Extract the (X, Y) coordinate from the center of the cell holding the provided text.  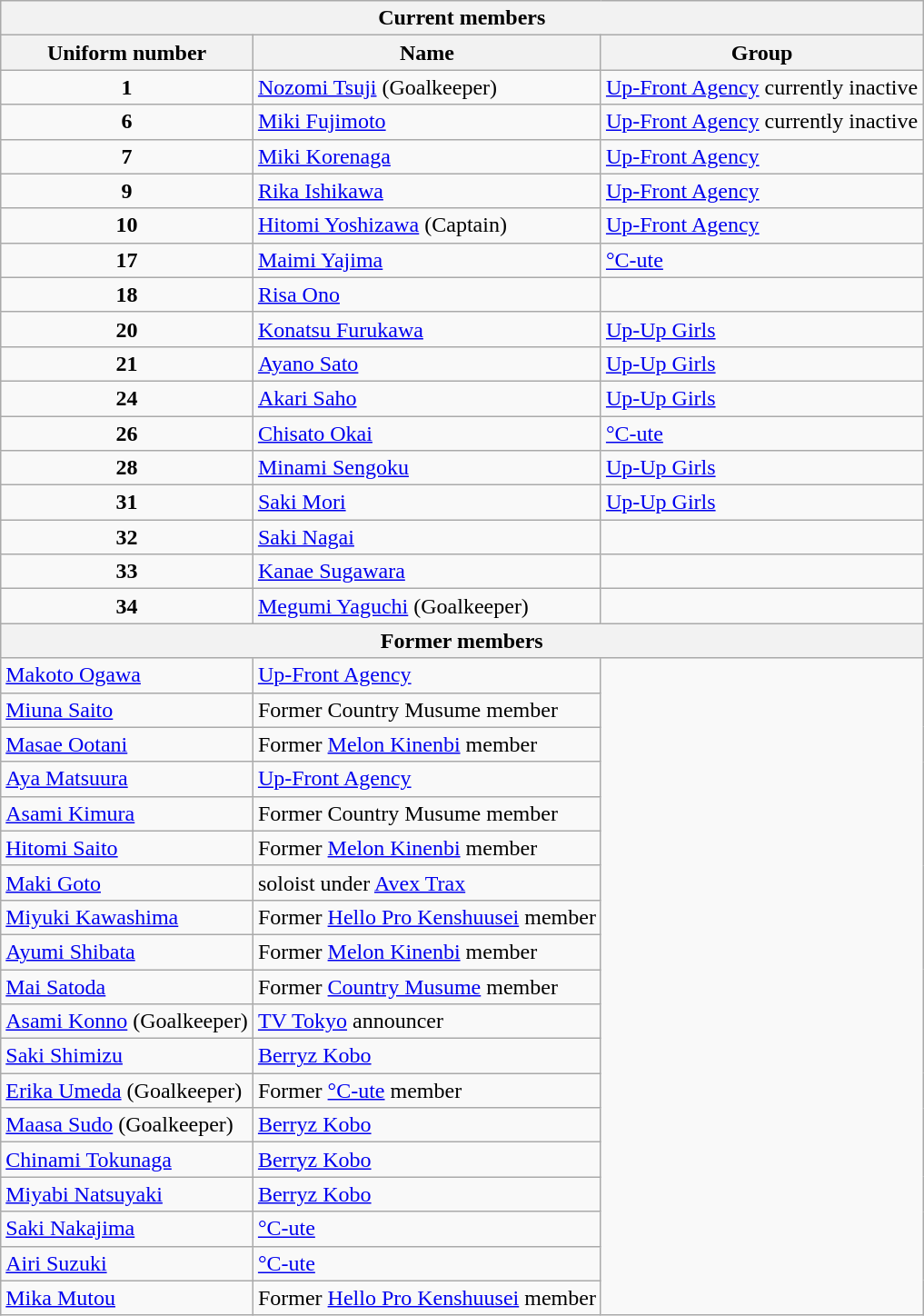
Saki Mori (427, 503)
17 (127, 260)
Maimi Yajima (427, 260)
Airi Suzuki (127, 1263)
Current members (462, 18)
Chisato Okai (427, 434)
Maki Goto (127, 882)
28 (127, 468)
Name (427, 53)
Minami Sengoku (427, 468)
Group (761, 53)
21 (127, 364)
Miuna Saito (127, 710)
18 (127, 294)
10 (127, 225)
32 (127, 537)
6 (127, 122)
Uniform number (127, 53)
Hitomi Yoshizawa (Captain) (427, 225)
34 (127, 606)
Chinami Tokunaga (127, 1160)
Ayumi Shibata (127, 952)
Kanae Sugawara (427, 572)
Saki Nagai (427, 537)
Hitomi Saito (127, 848)
33 (127, 572)
24 (127, 398)
Akari Saho (427, 398)
1 (127, 87)
7 (127, 156)
31 (127, 503)
Miyabi Natsuyaki (127, 1194)
Asami Kimura (127, 813)
Former °C-ute member (427, 1091)
Former members (462, 641)
soloist under Avex Trax (427, 882)
Ayano Sato (427, 364)
Mika Mutou (127, 1298)
20 (127, 329)
Maasa Sudo (Goalkeeper) (127, 1125)
Rika Ishikawa (427, 191)
Risa Ono (427, 294)
9 (127, 191)
Mai Satoda (127, 986)
TV Tokyo announcer (427, 1022)
26 (127, 434)
Konatsu Furukawa (427, 329)
Asami Konno (Goalkeeper) (127, 1022)
Masae Ootani (127, 744)
Aya Matsuura (127, 779)
Nozomi Tsuji (Goalkeeper) (427, 87)
Miyuki Kawashima (127, 917)
Saki Shimizu (127, 1056)
Makoto Ogawa (127, 675)
Erika Umeda (Goalkeeper) (127, 1091)
Megumi Yaguchi (Goalkeeper) (427, 606)
Miki Fujimoto (427, 122)
Saki Nakajima (127, 1229)
Miki Korenaga (427, 156)
